Extract the [x, y] coordinate from the center of the cell holding the provided text.  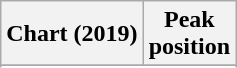
Chart (2019) [72, 34]
Peakposition [189, 34]
